For the text-containing cell, return its midpoint in [x, y] coordinate format. 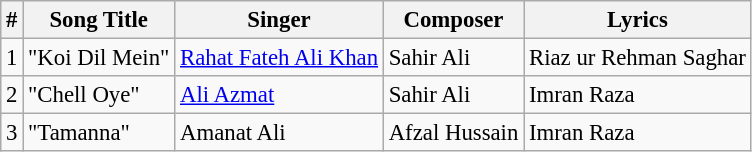
# [12, 20]
Rahat Fateh Ali Khan [280, 58]
Lyrics [638, 20]
Singer [280, 20]
Riaz ur Rehman Saghar [638, 58]
Amanat Ali [280, 133]
2 [12, 95]
"Chell Oye" [99, 95]
"Tamanna" [99, 133]
"Koi Dil Mein" [99, 58]
1 [12, 58]
Song Title [99, 20]
Afzal Hussain [453, 133]
Composer [453, 20]
3 [12, 133]
Ali Azmat [280, 95]
